Determine the [x, y] coordinate at the center of the cell enclosing the given text.  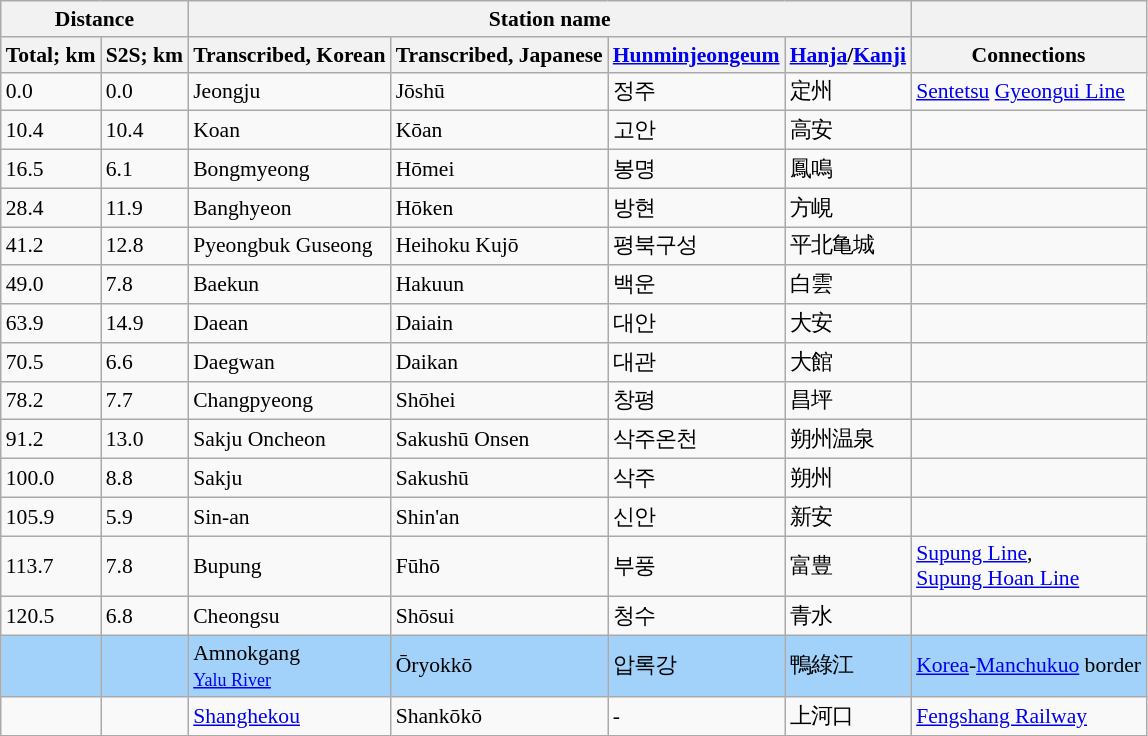
41.2 [51, 246]
朔州温泉 [848, 440]
Bupung [289, 566]
11.9 [145, 208]
Changpyeong [289, 400]
8.8 [145, 478]
朔州 [848, 478]
Hakuun [500, 286]
삭주온천 [696, 440]
Connections [1028, 55]
6.1 [145, 170]
Baekun [289, 286]
63.9 [51, 324]
Kōan [500, 130]
대안 [696, 324]
28.4 [51, 208]
청수 [696, 616]
青水 [848, 616]
平北亀城 [848, 246]
Fengshang Railway [1028, 716]
Sakushū [500, 478]
6.6 [145, 362]
12.8 [145, 246]
Koan [289, 130]
Sentetsu Gyeongui Line [1028, 92]
Sakju Oncheon [289, 440]
Supung Line,Supung Hoan Line [1028, 566]
Shin'an [500, 516]
13.0 [145, 440]
고안 [696, 130]
Daikan [500, 362]
100.0 [51, 478]
富豊 [848, 566]
Hunminjeongeum [696, 55]
7.7 [145, 400]
Bongmyeong [289, 170]
Sakushū Onsen [500, 440]
Cheongsu [289, 616]
Jōshū [500, 92]
Heihoku Kujō [500, 246]
白雲 [848, 286]
압록강 [696, 666]
113.7 [51, 566]
70.5 [51, 362]
6.8 [145, 616]
Daean [289, 324]
定州 [848, 92]
방현 [696, 208]
AmnokgangYalu River [289, 666]
5.9 [145, 516]
Jeongju [289, 92]
삭주 [696, 478]
Sakju [289, 478]
Korea-Manchukuo border [1028, 666]
鳳鳴 [848, 170]
창평 [696, 400]
鴨綠江 [848, 666]
105.9 [51, 516]
Fūhō [500, 566]
Station name [550, 19]
16.5 [51, 170]
백운 [696, 286]
봉명 [696, 170]
Shankōkō [500, 716]
Transcribed, Japanese [500, 55]
Banghyeon [289, 208]
120.5 [51, 616]
대관 [696, 362]
Daiain [500, 324]
昌坪 [848, 400]
Total; km [51, 55]
91.2 [51, 440]
Transcribed, Korean [289, 55]
14.9 [145, 324]
Ōryokkō [500, 666]
정주 [696, 92]
Daegwan [289, 362]
부풍 [696, 566]
Hōmei [500, 170]
49.0 [51, 286]
78.2 [51, 400]
Hōken [500, 208]
大館 [848, 362]
Shōhei [500, 400]
S2S; km [145, 55]
Hanja/Kanji [848, 55]
Shōsui [500, 616]
신안 [696, 516]
평북구성 [696, 246]
上河口 [848, 716]
Distance [94, 19]
方峴 [848, 208]
大安 [848, 324]
新安 [848, 516]
Shanghekou [289, 716]
- [696, 716]
高安 [848, 130]
Pyeongbuk Guseong [289, 246]
Sin-an [289, 516]
